Search for the cell housing the specified text and yield its (x, y) center coordinate. 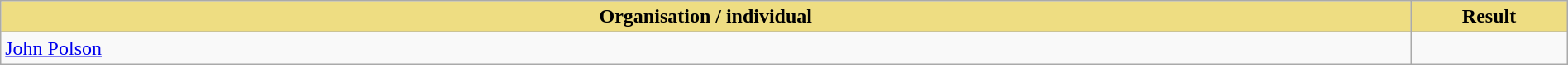
Result (1489, 17)
John Polson (706, 48)
Organisation / individual (706, 17)
